Output the [x, y] coordinate of the center of the cell containing the given text.  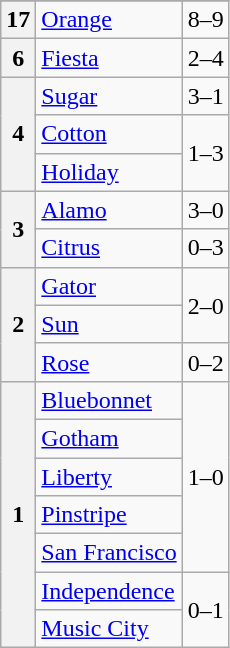
2–4 [206, 58]
Liberty [109, 477]
3–1 [206, 96]
0–2 [206, 362]
Independence [109, 591]
Music City [109, 629]
San Francisco [109, 553]
Bluebonnet [109, 400]
Holiday [109, 172]
1–0 [206, 476]
1–3 [206, 153]
Fiesta [109, 58]
17 [18, 20]
0–3 [206, 248]
Alamo [109, 210]
4 [18, 134]
0–1 [206, 610]
8–9 [206, 20]
Pinstripe [109, 515]
Rose [109, 362]
Sun [109, 324]
1 [18, 514]
Citrus [109, 248]
Sugar [109, 96]
6 [18, 58]
2–0 [206, 305]
Gator [109, 286]
3 [18, 229]
Gotham [109, 438]
Orange [109, 20]
Cotton [109, 134]
2 [18, 324]
3–0 [206, 210]
